Find where the given text appears and provide that cell's center as [x, y] coordinate. 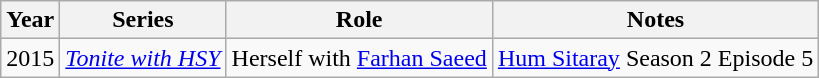
Herself with Farhan Saeed [359, 58]
2015 [30, 58]
Hum Sitaray Season 2 Episode 5 [655, 58]
Year [30, 20]
Series [143, 20]
Tonite with HSY [143, 58]
Notes [655, 20]
Role [359, 20]
